Determine the (X, Y) coordinate at the center of the cell enclosing the given text.  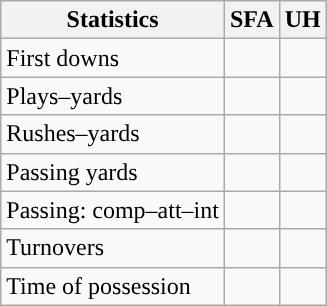
Passing yards (113, 172)
First downs (113, 58)
Statistics (113, 20)
Turnovers (113, 248)
Passing: comp–att–int (113, 210)
Time of possession (113, 286)
Plays–yards (113, 96)
Rushes–yards (113, 134)
UH (302, 20)
SFA (252, 20)
